Find where the given text appears and provide that cell's center as [x, y] coordinate. 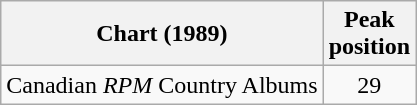
Peakposition [369, 34]
29 [369, 85]
Chart (1989) [162, 34]
Canadian RPM Country Albums [162, 85]
